Capture the cell that displays the provided text and extract its (x, y) central coordinate. 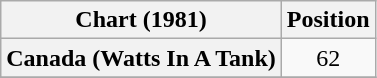
Canada (Watts In A Tank) (142, 58)
Chart (1981) (142, 20)
62 (328, 58)
Position (328, 20)
